Detect which cell encompasses the target text, then output its [x, y] center coordinate. 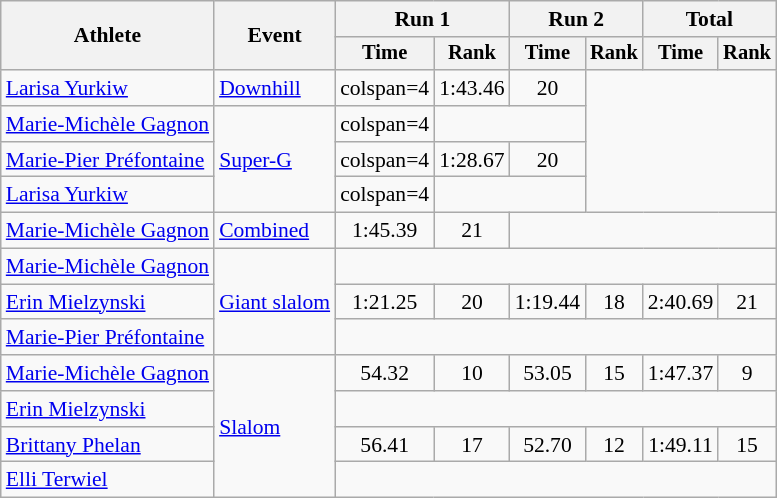
17 [472, 445]
Total [710, 19]
18 [614, 302]
Brittany Phelan [108, 445]
1:43.46 [472, 88]
1:21.25 [384, 302]
Elli Terwiel [108, 480]
52.70 [548, 445]
1:47.37 [680, 373]
Athlete [108, 36]
Combined [274, 231]
Run 2 [576, 19]
53.05 [548, 373]
10 [472, 373]
Slalom [274, 426]
2:40.69 [680, 302]
1:19.44 [548, 302]
Event [274, 36]
Downhill [274, 88]
1:49.11 [680, 445]
54.32 [384, 373]
56.41 [384, 445]
1:45.39 [384, 231]
Run 1 [422, 19]
9 [747, 373]
12 [614, 445]
Super-G [274, 160]
Giant slalom [274, 302]
1:28.67 [472, 160]
